Output the (x, y) coordinate of the center of the cell containing the given text.  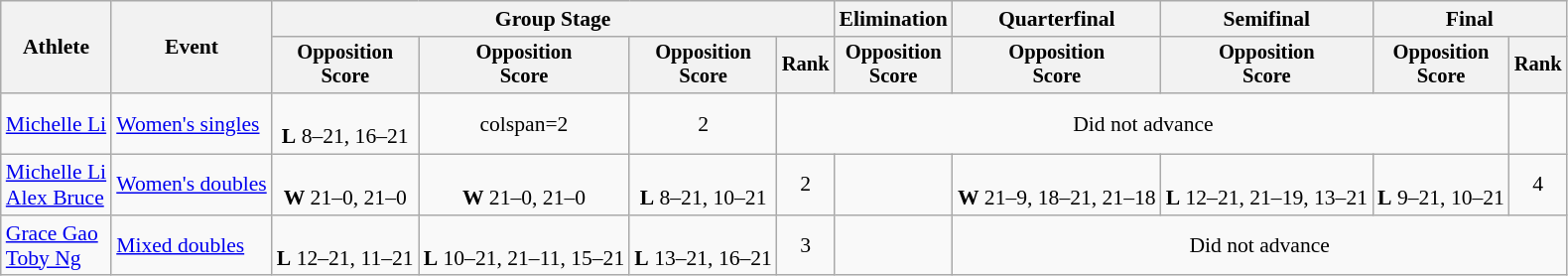
Final (1469, 19)
W 21–9, 18–21, 21–18 (1057, 185)
L 12–21, 21–19, 13–21 (1266, 185)
Women's singles (192, 123)
Quarterfinal (1057, 19)
4 (1538, 185)
Group Stage (554, 19)
L 9–21, 10–21 (1441, 185)
L 12–21, 11–21 (345, 246)
colspan=2 (524, 123)
L 8–21, 16–21 (345, 123)
L 10–21, 21–11, 15–21 (524, 246)
Athlete (56, 48)
Grace GaoToby Ng (56, 246)
Michelle LiAlex Bruce (56, 185)
Mixed doubles (192, 246)
Semifinal (1266, 19)
Women's doubles (192, 185)
L 13–21, 16–21 (703, 246)
Michelle Li (56, 123)
Event (192, 48)
Elimination (893, 19)
3 (806, 246)
L 8–21, 10–21 (703, 185)
